Find where the given text appears and provide that cell's center as (x, y) coordinate. 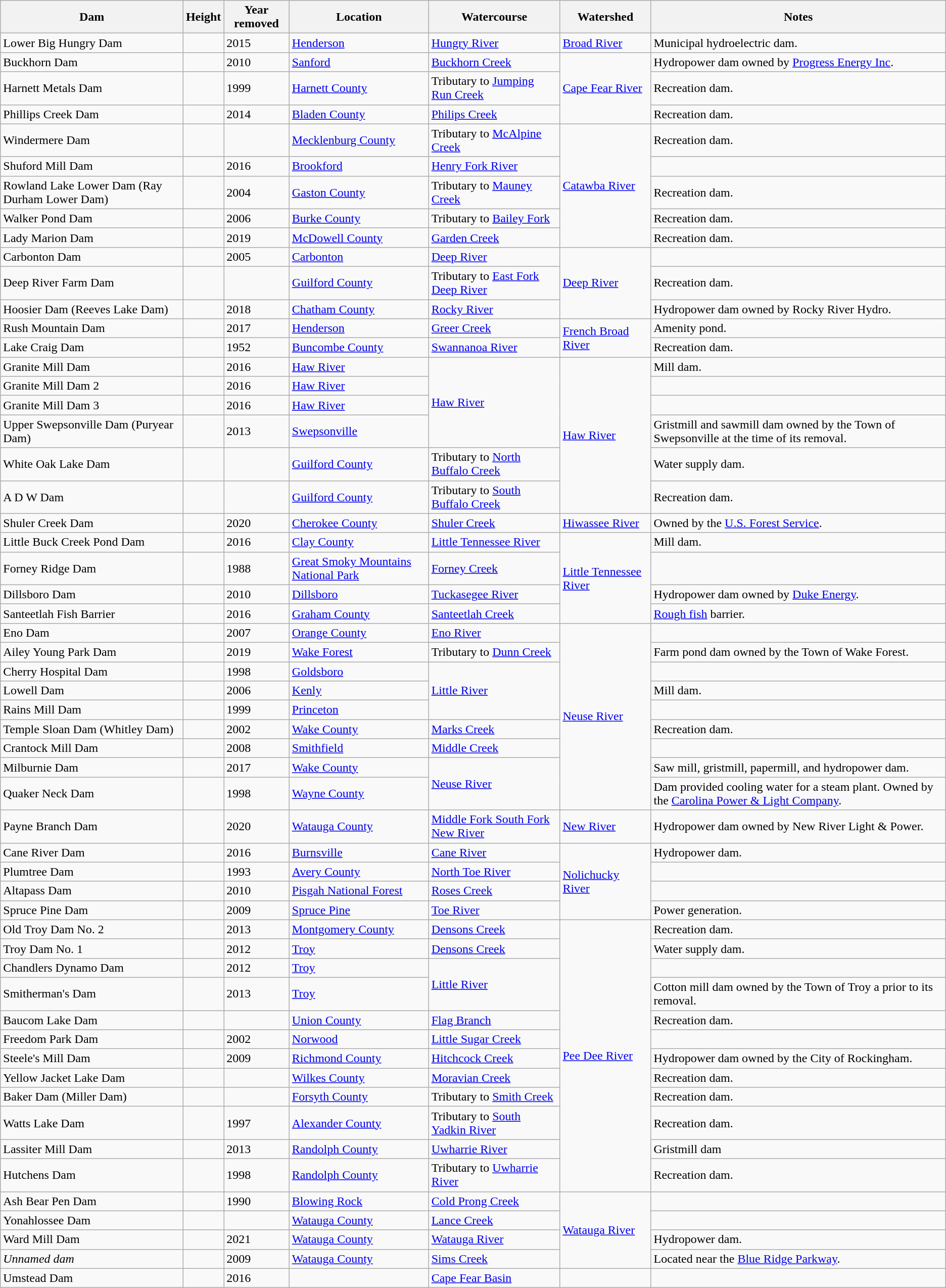
Tributary to Smith Creek (494, 1097)
Year removed (257, 17)
Dam provided cooling water for a steam plant. Owned by the Carolina Power & Light Company. (798, 793)
Granite Mill Dam (92, 367)
McDowell County (359, 237)
Burke County (359, 218)
Tributary to McAlpine Creek (494, 140)
Santeetlah Creek (494, 613)
Upper Swepsonville Dam (Puryear Dam) (92, 432)
Sims Creek (494, 1259)
Hydropower dam owned by New River Light & Power. (798, 827)
Umstead Dam (92, 1278)
Spruce Pine (359, 910)
2004 (257, 192)
Cold Prong Creek (494, 1201)
Smithfield (359, 748)
Tributary to South Yadkin River (494, 1123)
Notes (798, 17)
Buncombe County (359, 348)
Tributary to South Buffalo Creek (494, 497)
2015 (257, 43)
A D W Dam (92, 497)
Sanford (359, 62)
Carbonton Dam (92, 257)
Greer Creek (494, 328)
Richmond County (359, 1059)
Tributary to East Fork Deep River (494, 283)
Chatham County (359, 309)
Watershed (605, 17)
Temple Sloan Dam (Whitley Dam) (92, 729)
Ward Mill Dam (92, 1239)
Rough fish barrier. (798, 613)
Hiwassee River (605, 523)
Montgomery County (359, 929)
Granite Mill Dam 2 (92, 386)
Toe River (494, 910)
2007 (257, 633)
Tributary to Uwharrie River (494, 1175)
Kenly (359, 691)
Gristmill and sawmill dam owned by the Town of Swepsonville at the time of its removal. (798, 432)
Located near the Blue Ridge Parkway. (798, 1259)
Old Troy Dam No. 2 (92, 929)
Tributary to Mauney Creek (494, 192)
Ash Bear Pen Dam (92, 1201)
1988 (257, 568)
Quaker Neck Dam (92, 793)
Harnett Metals Dam (92, 88)
Carbonton (359, 257)
Great Smoky Mountains National Park (359, 568)
Ailey Young Park Dam (92, 652)
Middle Fork South Fork New River (494, 827)
Phillips Creek Dam (92, 114)
Middle Creek (494, 748)
Cotton mill dam owned by the Town of Troy a prior to its removal. (798, 993)
Garden Creek (494, 237)
Walker Pond Dam (92, 218)
Swepsonville (359, 432)
Lance Creek (494, 1220)
Watercourse (494, 17)
1997 (257, 1123)
Tributary to Dunn Creek (494, 652)
Hoosier Dam (Reeves Lake Dam) (92, 309)
Lassiter Mill Dam (92, 1149)
Buckhorn Creek (494, 62)
Rocky River (494, 309)
Graham County (359, 613)
Smitherman's Dam (92, 993)
Forsyth County (359, 1097)
Altapass Dam (92, 891)
Gristmill dam (798, 1149)
Shuler Creek (494, 523)
Payne Branch Dam (92, 827)
Tributary to Jumping Run Creek (494, 88)
Cape Fear River (605, 88)
Uwharrie River (494, 1149)
Dillsboro (359, 594)
Eno Dam (92, 633)
Amenity pond. (798, 328)
Tributary to North Buffalo Creek (494, 464)
Avery County (359, 872)
Height (203, 17)
Tuckasegee River (494, 594)
Hydropower dam owned by Rocky River Hydro. (798, 309)
Roses Creek (494, 891)
Yonahlossee Dam (92, 1220)
Princeton (359, 710)
Blowing Rock (359, 1201)
Mecklenburg County (359, 140)
1952 (257, 348)
White Oak Lake Dam (92, 464)
Municipal hydroelectric dam. (798, 43)
Farm pond dam owned by the Town of Wake Forest. (798, 652)
Pisgah National Forest (359, 891)
Catawba River (605, 185)
Freedom Park Dam (92, 1039)
2014 (257, 114)
Cane River (494, 852)
Chandlers Dynamo Dam (92, 968)
Plumtree Dam (92, 872)
Hutchens Dam (92, 1175)
Lowell Dam (92, 691)
Lower Big Hungry Dam (92, 43)
Rains Mill Dam (92, 710)
Pee Dee River (605, 1056)
Orange County (359, 633)
New River (605, 827)
Alexander County (359, 1123)
1990 (257, 1201)
Santeetlah Fish Barrier (92, 613)
Harnett County (359, 88)
Moravian Creek (494, 1078)
North Toe River (494, 872)
Owned by the U.S. Forest Service. (798, 523)
Nolichucky River (605, 881)
Flag Branch (494, 1020)
Gaston County (359, 192)
Deep River Farm Dam (92, 283)
Cape Fear Basin (494, 1278)
Lady Marion Dam (92, 237)
Rowland Lake Lower Dam (Ray Durham Lower Dam) (92, 192)
Forney Creek (494, 568)
Little Buck Creek Pond Dam (92, 542)
Steele's Mill Dam (92, 1059)
2018 (257, 309)
Hydropower dam owned by Duke Energy. (798, 594)
Philips Creek (494, 114)
Broad River (605, 43)
Hungry River (494, 43)
Forney Ridge Dam (92, 568)
Buckhorn Dam (92, 62)
Saw mill, gristmill, papermill, and hydropower dam. (798, 768)
Baucom Lake Dam (92, 1020)
Eno River (494, 633)
Wayne County (359, 793)
Norwood (359, 1039)
Milburnie Dam (92, 768)
Windermere Dam (92, 140)
Unnamed dam (92, 1259)
Location (359, 17)
French Broad River (605, 338)
1993 (257, 872)
Cherokee County (359, 523)
Dillsboro Dam (92, 594)
Rush Mountain Dam (92, 328)
Watts Lake Dam (92, 1123)
Clay County (359, 542)
Wake Forest (359, 652)
Shuford Mill Dam (92, 166)
Dam (92, 17)
Shuler Creek Dam (92, 523)
Yellow Jacket Lake Dam (92, 1078)
Swannanoa River (494, 348)
Hydropower dam owned by Progress Energy Inc. (798, 62)
Henry Fork River (494, 166)
Hydropower dam owned by the City of Rockingham. (798, 1059)
Power generation. (798, 910)
Cane River Dam (92, 852)
Union County (359, 1020)
Lake Craig Dam (92, 348)
Hitchcock Creek (494, 1059)
Bladen County (359, 114)
Wilkes County (359, 1078)
Brookford (359, 166)
Troy Dam No. 1 (92, 948)
Goldsboro (359, 672)
Cherry Hospital Dam (92, 672)
Tributary to Bailey Fork (494, 218)
2005 (257, 257)
Baker Dam (Miller Dam) (92, 1097)
Spruce Pine Dam (92, 910)
2008 (257, 748)
Crantock Mill Dam (92, 748)
Little Sugar Creek (494, 1039)
Granite Mill Dam 3 (92, 405)
Burnsville (359, 852)
Marks Creek (494, 729)
2021 (257, 1239)
